Output the [X, Y] coordinate of the center of the cell containing the given text.  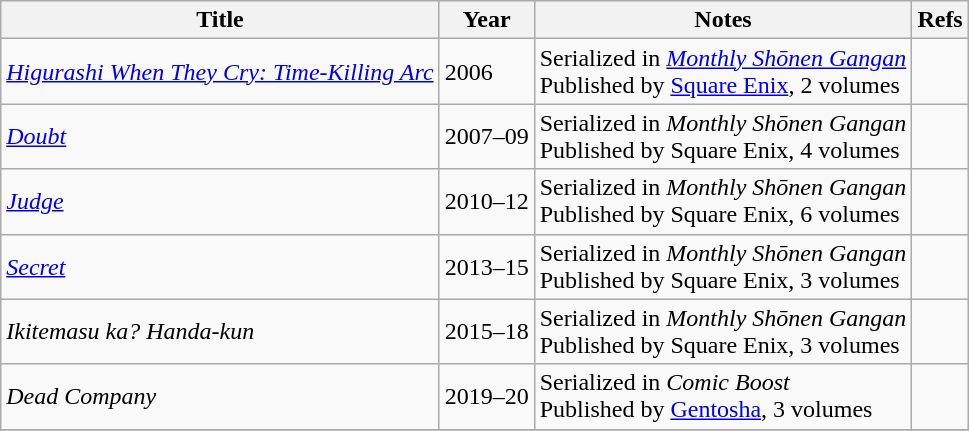
Secret [220, 266]
2010–12 [486, 202]
2013–15 [486, 266]
Serialized in Monthly Shōnen GanganPublished by Square Enix, 6 volumes [723, 202]
Notes [723, 20]
Serialized in Monthly Shōnen GanganPublished by Square Enix, 4 volumes [723, 136]
Dead Company [220, 396]
Ikitemasu ka? Handa-kun [220, 332]
2015–18 [486, 332]
Doubt [220, 136]
2007–09 [486, 136]
Judge [220, 202]
Year [486, 20]
Title [220, 20]
Serialized in Monthly Shōnen GanganPublished by Square Enix, 2 volumes [723, 72]
Refs [940, 20]
Higurashi When They Cry: Time-Killing Arc [220, 72]
Serialized in Comic BoostPublished by Gentosha, 3 volumes [723, 396]
2019–20 [486, 396]
2006 [486, 72]
